Scan for the cell matching the given text and deliver its (x, y) coordinate at center. 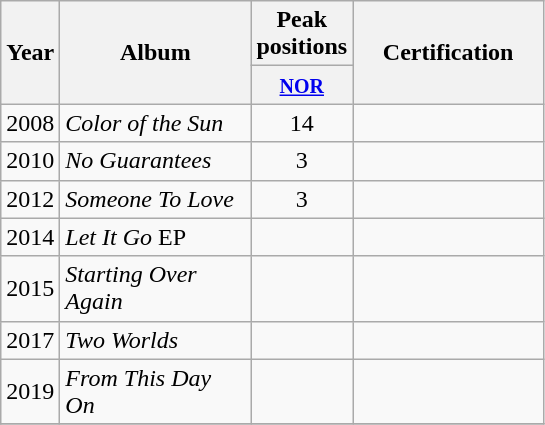
2019 (30, 392)
2012 (30, 199)
Color of the Sun (156, 123)
2010 (30, 161)
Someone To Love (156, 199)
Certification (448, 52)
Year (30, 52)
2008 (30, 123)
2014 (30, 237)
NOR (302, 85)
Album (156, 52)
Starting Over Again (156, 288)
From This Day On (156, 392)
14 (302, 123)
Peak positions (302, 34)
No Guarantees (156, 161)
Two Worlds (156, 340)
Let It Go EP (156, 237)
2015 (30, 288)
2017 (30, 340)
